Scan for the cell matching the given text and deliver its (x, y) coordinate at center. 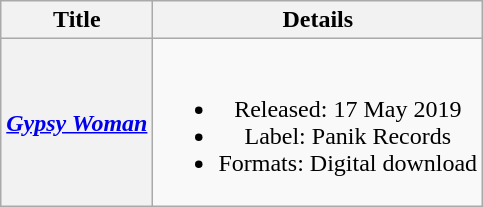
Details (318, 20)
Title (77, 20)
Released: 17 May 2019Label: Panik RecordsFormats: Digital download (318, 122)
Gypsy Woman (77, 122)
